Scan for the cell matching the given text and deliver its [x, y] coordinate at center. 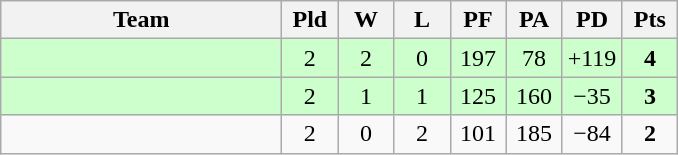
Pld [310, 20]
197 [478, 58]
160 [534, 96]
PD [592, 20]
Team [142, 20]
4 [650, 58]
PF [478, 20]
101 [478, 134]
185 [534, 134]
125 [478, 96]
+119 [592, 58]
3 [650, 96]
W [366, 20]
PA [534, 20]
−35 [592, 96]
L [422, 20]
−84 [592, 134]
78 [534, 58]
Pts [650, 20]
